Scan for the cell matching the given text and deliver its [x, y] coordinate at center. 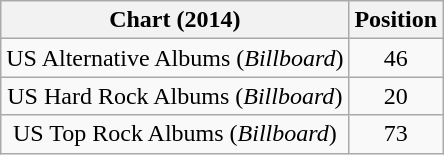
46 [396, 58]
73 [396, 134]
US Hard Rock Albums (Billboard) [175, 96]
Chart (2014) [175, 20]
20 [396, 96]
Position [396, 20]
US Top Rock Albums (Billboard) [175, 134]
US Alternative Albums (Billboard) [175, 58]
